Find where the given text appears and provide that cell's center as [X, Y] coordinate. 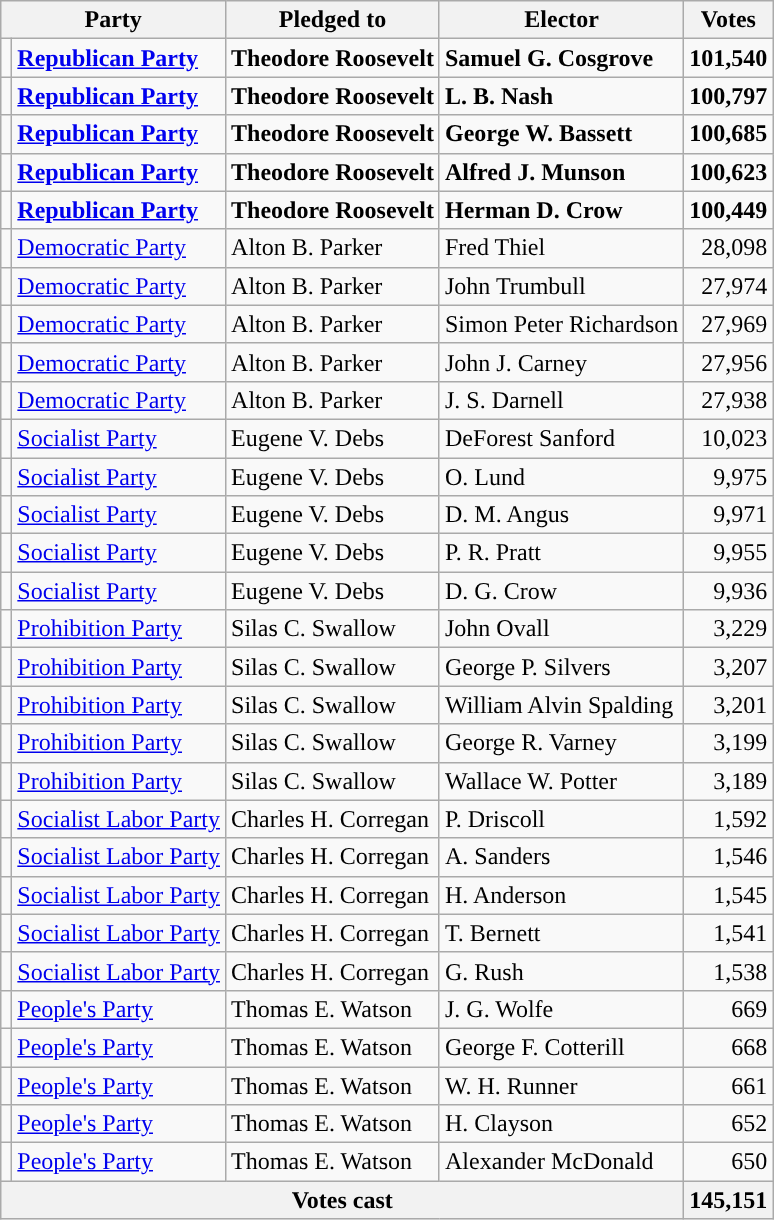
100,449 [728, 210]
George W. Bassett [561, 134]
DeForest Sanford [561, 438]
Simon Peter Richardson [561, 324]
G. Rush [561, 971]
O. Lund [561, 477]
652 [728, 1124]
1,546 [728, 857]
Votes [728, 20]
1,545 [728, 895]
T. Bernett [561, 933]
George P. Silvers [561, 667]
H. Anderson [561, 895]
9,975 [728, 477]
Fred Thiel [561, 248]
27,956 [728, 362]
John Trumbull [561, 286]
27,974 [728, 286]
27,938 [728, 400]
661 [728, 1085]
9,971 [728, 515]
Herman D. Crow [561, 210]
3,207 [728, 667]
Samuel G. Cosgrove [561, 58]
1,541 [728, 933]
A. Sanders [561, 857]
3,201 [728, 705]
3,189 [728, 781]
1,592 [728, 819]
Wallace W. Potter [561, 781]
P. R. Pratt [561, 553]
J. S. Darnell [561, 400]
3,199 [728, 743]
P. Driscoll [561, 819]
101,540 [728, 58]
9,936 [728, 591]
10,023 [728, 438]
George R. Varney [561, 743]
Votes cast [342, 1200]
John J. Carney [561, 362]
1,538 [728, 971]
100,797 [728, 96]
Elector [561, 20]
27,969 [728, 324]
145,151 [728, 1200]
Pledged to [333, 20]
D. M. Angus [561, 515]
668 [728, 1047]
28,098 [728, 248]
J. G. Wolfe [561, 1009]
L. B. Nash [561, 96]
100,623 [728, 172]
669 [728, 1009]
9,955 [728, 553]
Alexander McDonald [561, 1162]
H. Clayson [561, 1124]
Party [114, 20]
W. H. Runner [561, 1085]
3,229 [728, 629]
Alfred J. Munson [561, 172]
650 [728, 1162]
William Alvin Spalding [561, 705]
D. G. Crow [561, 591]
100,685 [728, 134]
George F. Cotterill [561, 1047]
John Ovall [561, 629]
